Identify which cell holds the provided text, then report its (X, Y) central coordinate. 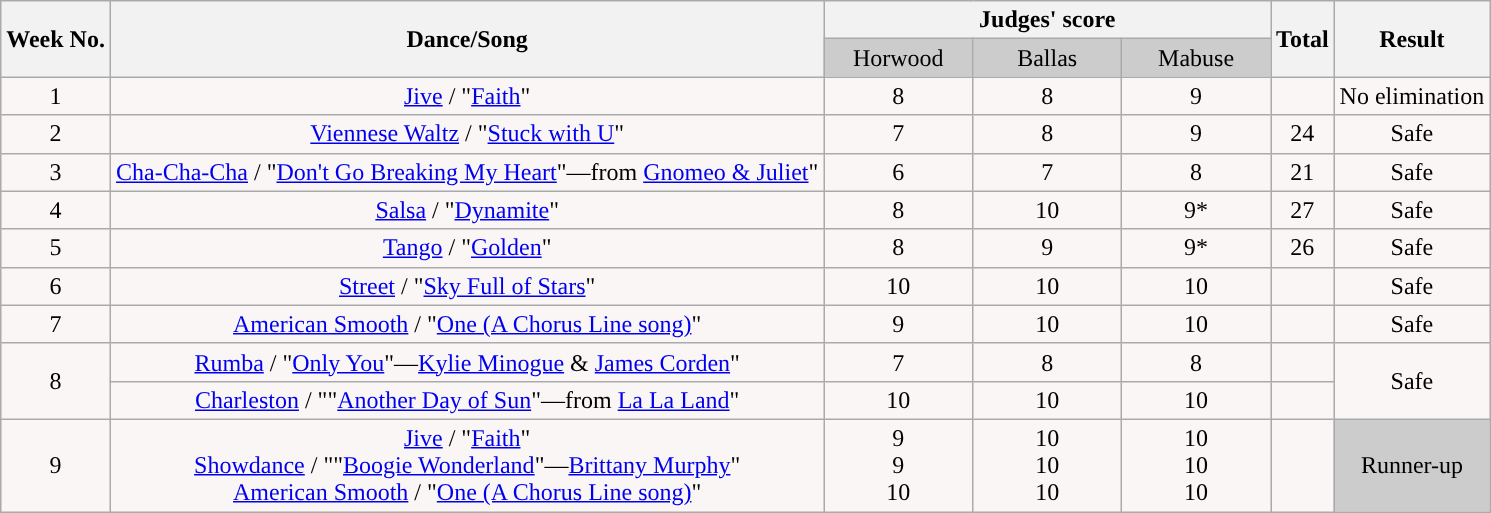
5 (56, 248)
Rumba / "Only You"—Kylie Minogue & James Corden" (466, 362)
Runner-up (1412, 465)
No elimination (1412, 96)
1 (56, 96)
27 (1303, 210)
Ballas (1048, 58)
Salsa / "Dynamite" (466, 210)
Horwood (898, 58)
26 (1303, 248)
Cha-Cha-Cha / "Don't Go Breaking My Heart"—from Gnomeo & Juliet" (466, 172)
Tango / "Golden" (466, 248)
American Smooth / "One (A Chorus Line song)" (466, 324)
Jive / "Faith" (466, 96)
9910 (898, 465)
Jive / "Faith" Showdance / ""Boogie Wonderland"—Brittany Murphy" American Smooth / "One (A Chorus Line song)" (466, 465)
Mabuse (1196, 58)
Total (1303, 39)
2 (56, 134)
Charleston / ""Another Day of Sun"—from La La Land" (466, 400)
3 (56, 172)
21 (1303, 172)
Street / "Sky Full of Stars" (466, 286)
Viennese Waltz / "Stuck with U" (466, 134)
24 (1303, 134)
4 (56, 210)
Dance/Song (466, 39)
Week No. (56, 39)
Result (1412, 39)
Judges' score (1048, 20)
